Detect which cell encompasses the target text, then output its [X, Y] center coordinate. 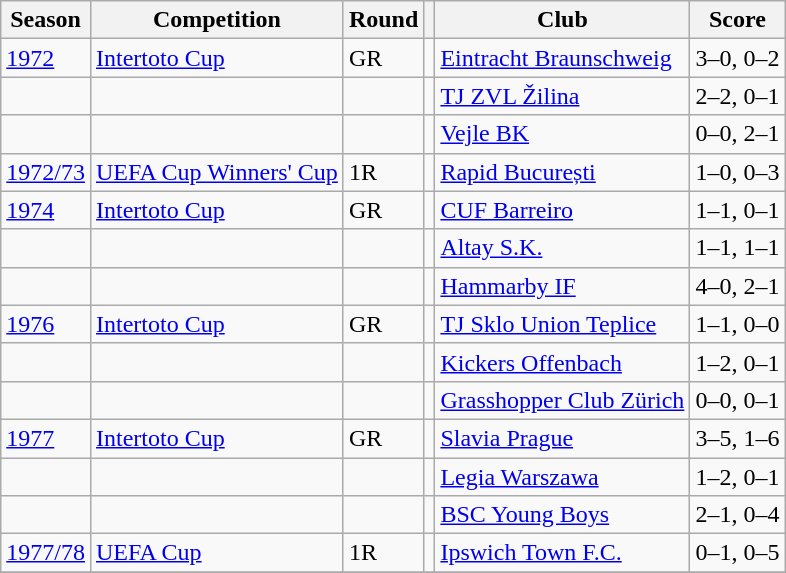
1972 [46, 58]
Rapid București [562, 172]
Vejle BK [562, 134]
Round [383, 20]
1972/73 [46, 172]
TJ Sklo Union Teplice [562, 324]
UEFA Cup [216, 553]
Score [738, 20]
3–0, 0–2 [738, 58]
CUF Barreiro [562, 210]
Season [46, 20]
BSC Young Boys [562, 515]
1974 [46, 210]
2–2, 0–1 [738, 96]
TJ ZVL Žilina [562, 96]
1–0, 0–3 [738, 172]
1–1, 0–1 [738, 210]
Competition [216, 20]
1977 [46, 438]
UEFA Cup Winners' Cup [216, 172]
0–1, 0–5 [738, 553]
Kickers Offenbach [562, 362]
Legia Warszawa [562, 477]
1–1, 1–1 [738, 248]
Eintracht Braunschweig [562, 58]
1977/78 [46, 553]
Club [562, 20]
0–0, 0–1 [738, 400]
Hammarby IF [562, 286]
2–1, 0–4 [738, 515]
1–1, 0–0 [738, 324]
Altay S.K. [562, 248]
Slavia Prague [562, 438]
0–0, 2–1 [738, 134]
1976 [46, 324]
3–5, 1–6 [738, 438]
4–0, 2–1 [738, 286]
Ipswich Town F.C. [562, 553]
Grasshopper Club Zürich [562, 400]
